Output the [X, Y] coordinate of the center of the cell containing the given text.  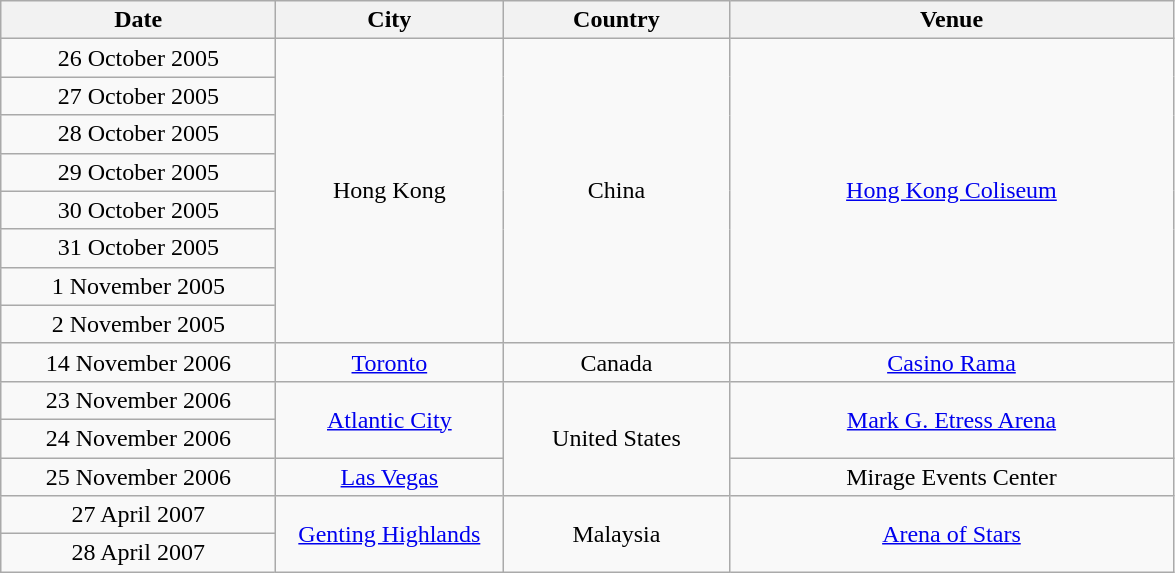
Venue [952, 20]
14 November 2006 [138, 362]
30 October 2005 [138, 210]
Las Vegas [390, 477]
Mark G. Etress Arena [952, 419]
Country [616, 20]
28 April 2007 [138, 553]
Hong Kong [390, 191]
26 October 2005 [138, 58]
29 October 2005 [138, 172]
Malaysia [616, 534]
24 November 2006 [138, 438]
City [390, 20]
2 November 2005 [138, 324]
Mirage Events Center [952, 477]
Canada [616, 362]
United States [616, 438]
Hong Kong Coliseum [952, 191]
Toronto [390, 362]
Date [138, 20]
28 October 2005 [138, 134]
31 October 2005 [138, 248]
Atlantic City [390, 419]
27 October 2005 [138, 96]
23 November 2006 [138, 400]
1 November 2005 [138, 286]
27 April 2007 [138, 515]
China [616, 191]
25 November 2006 [138, 477]
Casino Rama [952, 362]
Genting Highlands [390, 534]
Arena of Stars [952, 534]
